Capture the cell that displays the provided text and extract its (x, y) central coordinate. 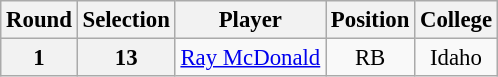
Round (39, 20)
Selection (126, 20)
Position (370, 20)
13 (126, 58)
Player (250, 20)
Idaho (456, 58)
College (456, 20)
1 (39, 58)
Ray McDonald (250, 58)
RB (370, 58)
